Extract the [X, Y] coordinate from the center of the cell holding the provided text.  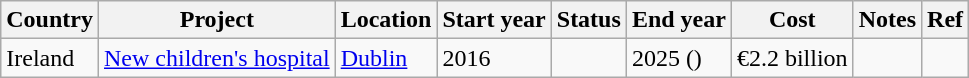
Cost [792, 20]
End year [678, 20]
€2.2 billion [792, 58]
Country [50, 20]
New children's hospital [216, 58]
Dublin [386, 58]
Ref [946, 20]
Start year [494, 20]
2025 () [678, 58]
2016 [494, 58]
Ireland [50, 58]
Status [588, 20]
Notes [887, 20]
Location [386, 20]
Project [216, 20]
